Return [X, Y] of the center of cell containing provided text 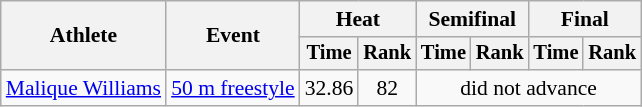
Event [233, 36]
32.86 [330, 88]
did not advance [528, 88]
Athlete [84, 36]
50 m freestyle [233, 88]
82 [387, 88]
Heat [358, 19]
Final [585, 19]
Malique Williams [84, 88]
Semifinal [472, 19]
